Detect which cell encompasses the target text, then output its [X, Y] center coordinate. 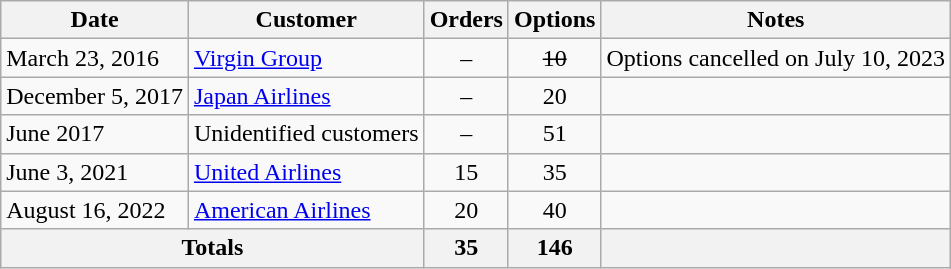
Totals [212, 248]
United Airlines [306, 172]
10 [554, 58]
American Airlines [306, 210]
June 3, 2021 [95, 172]
March 23, 2016 [95, 58]
December 5, 2017 [95, 96]
Customer [306, 20]
June 2017 [95, 134]
Unidentified customers [306, 134]
15 [466, 172]
Options cancelled on July 10, 2023 [776, 58]
Notes [776, 20]
Japan Airlines [306, 96]
August 16, 2022 [95, 210]
146 [554, 248]
51 [554, 134]
Orders [466, 20]
Options [554, 20]
40 [554, 210]
Date [95, 20]
Virgin Group [306, 58]
